Locate the cell with the specified text and output its [X, Y] center coordinate. 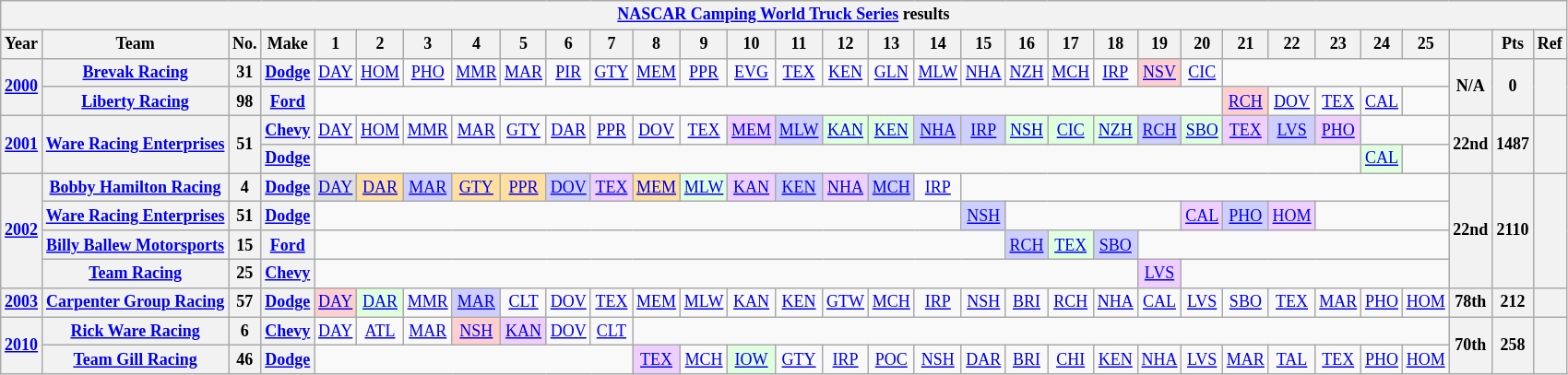
17 [1071, 44]
31 [245, 72]
2002 [22, 230]
IOW [752, 359]
14 [937, 44]
258 [1513, 346]
2010 [22, 346]
Ref [1550, 44]
EVG [752, 72]
212 [1513, 302]
23 [1338, 44]
NASCAR Camping World Truck Series results [784, 15]
3 [428, 44]
21 [1246, 44]
NSV [1159, 72]
19 [1159, 44]
57 [245, 302]
Liberty Racing [135, 101]
Year [22, 44]
0 [1513, 87]
70th [1470, 346]
ATL [380, 332]
2 [380, 44]
N/A [1470, 87]
Pts [1513, 44]
22 [1291, 44]
POC [891, 359]
GLN [891, 72]
Brevak Racing [135, 72]
CHI [1071, 359]
5 [524, 44]
10 [752, 44]
1487 [1513, 144]
11 [799, 44]
2110 [1513, 230]
Rick Ware Racing [135, 332]
Team Gill Racing [135, 359]
TAL [1291, 359]
16 [1027, 44]
Bobby Hamilton Racing [135, 188]
9 [703, 44]
No. [245, 44]
8 [657, 44]
Make [288, 44]
1 [336, 44]
24 [1382, 44]
Carpenter Group Racing [135, 302]
Team [135, 44]
13 [891, 44]
98 [245, 101]
18 [1116, 44]
46 [245, 359]
2000 [22, 87]
7 [612, 44]
12 [846, 44]
Team Racing [135, 273]
20 [1203, 44]
2003 [22, 302]
Billy Ballew Motorsports [135, 245]
78th [1470, 302]
GTW [846, 302]
2001 [22, 144]
PIR [568, 72]
